Capture the cell that displays the provided text and extract its (x, y) central coordinate. 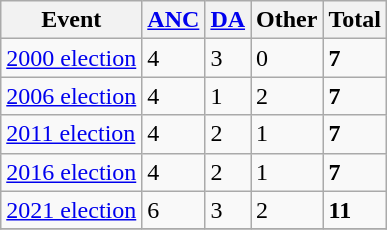
2000 election (72, 58)
ANC (174, 20)
6 (174, 210)
2006 election (72, 96)
DA (228, 20)
2011 election (72, 134)
2016 election (72, 172)
Total (355, 20)
11 (355, 210)
Other (287, 20)
2021 election (72, 210)
0 (287, 58)
Event (72, 20)
